Output the [x, y] coordinate of the center of the cell containing the given text.  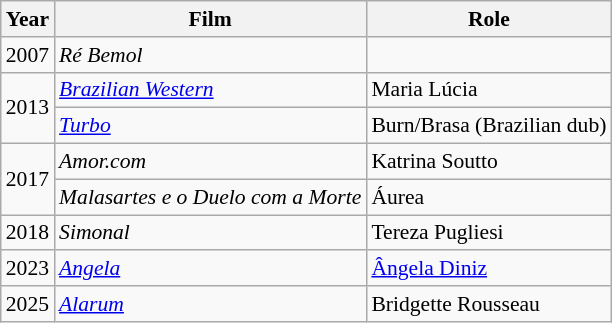
Angela [210, 269]
2007 [28, 55]
2017 [28, 180]
Malasartes e o Duelo com a Morte [210, 197]
Brazilian Western [210, 90]
Turbo [210, 126]
Ângela Diniz [488, 269]
Maria Lúcia [488, 90]
Bridgette Rousseau [488, 304]
Alarum [210, 304]
Amor.com [210, 162]
Year [28, 19]
Role [488, 19]
Ré Bemol [210, 55]
Film [210, 19]
Katrina Soutto [488, 162]
Simonal [210, 233]
2013 [28, 108]
Áurea [488, 197]
2018 [28, 233]
2023 [28, 269]
Burn/Brasa (Brazilian dub) [488, 126]
2025 [28, 304]
Tereza Pugliesi [488, 233]
